Scan for the cell matching the given text and deliver its (X, Y) coordinate at center. 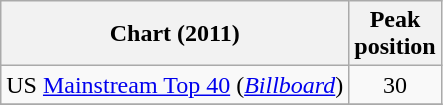
Peakposition (395, 34)
30 (395, 85)
US Mainstream Top 40 (Billboard) (175, 85)
Chart (2011) (175, 34)
